Capture the cell that displays the provided text and extract its (X, Y) central coordinate. 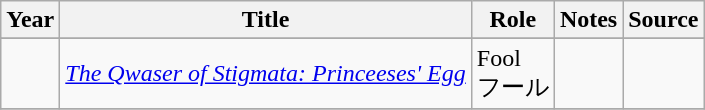
Notes (588, 20)
Foolフール (512, 74)
Title (266, 20)
Year (30, 20)
Source (664, 20)
Role (512, 20)
The Qwaser of Stigmata: Princeeses' Egg (266, 74)
